Search for the cell housing the specified text and yield its [X, Y] center coordinate. 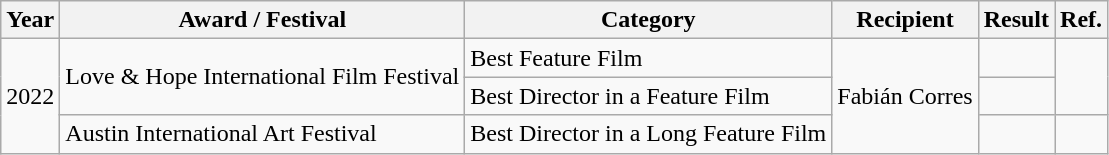
Best Director in a Feature Film [648, 96]
Love & Hope International Film Festival [262, 77]
Fabián Corres [905, 96]
Category [648, 20]
Result [1016, 20]
Award / Festival [262, 20]
Best Director in a Long Feature Film [648, 134]
Best Feature Film [648, 58]
Austin International Art Festival [262, 134]
2022 [30, 96]
Year [30, 20]
Ref. [1082, 20]
Recipient [905, 20]
